For the text-containing cell, return its midpoint in (X, Y) coordinate format. 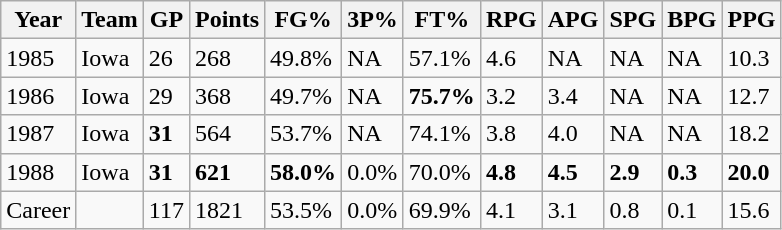
0.1 (692, 210)
20.0 (752, 172)
Career (38, 210)
4.6 (511, 58)
4.0 (573, 134)
GP (166, 20)
PPG (752, 20)
Year (38, 20)
70.0% (442, 172)
1986 (38, 96)
4.5 (573, 172)
58.0% (304, 172)
APG (573, 20)
12.7 (752, 96)
4.1 (511, 210)
Team (110, 20)
26 (166, 58)
15.6 (752, 210)
49.8% (304, 58)
29 (166, 96)
53.7% (304, 134)
3.8 (511, 134)
3.1 (573, 210)
2.9 (633, 172)
1821 (226, 210)
SPG (633, 20)
4.8 (511, 172)
53.5% (304, 210)
49.7% (304, 96)
Points (226, 20)
368 (226, 96)
74.1% (442, 134)
FT% (442, 20)
57.1% (442, 58)
69.9% (442, 210)
BPG (692, 20)
0.8 (633, 210)
1988 (38, 172)
621 (226, 172)
1987 (38, 134)
1985 (38, 58)
564 (226, 134)
268 (226, 58)
10.3 (752, 58)
3.4 (573, 96)
18.2 (752, 134)
3.2 (511, 96)
117 (166, 210)
3P% (373, 20)
RPG (511, 20)
75.7% (442, 96)
0.3 (692, 172)
FG% (304, 20)
